Capture the cell that displays the provided text and extract its [x, y] central coordinate. 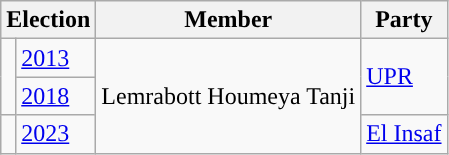
El Insaf [404, 134]
2023 [56, 134]
Election [48, 20]
Lemrabott Houmeya Tanji [228, 96]
2018 [56, 96]
2013 [56, 58]
Party [404, 20]
Member [228, 20]
UPR [404, 77]
